Output the [X, Y] coordinate of the center of the cell containing the given text.  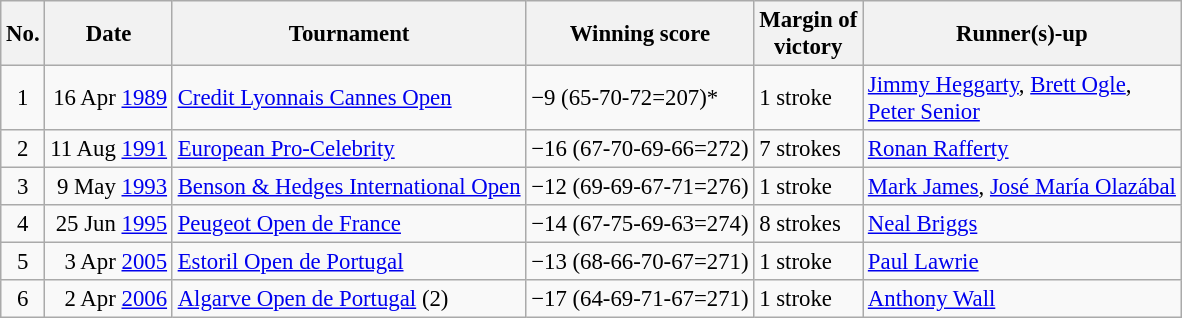
Credit Lyonnais Cannes Open [349, 98]
2 Apr 2006 [108, 299]
−16 (67-70-69-66=272) [640, 149]
Anthony Wall [1022, 299]
Winning score [640, 34]
25 Jun 1995 [108, 224]
−13 (68-66-70-67=271) [640, 262]
Ronan Rafferty [1022, 149]
No. [23, 34]
Date [108, 34]
1 [23, 98]
−17 (64-69-71-67=271) [640, 299]
−9 (65-70-72=207)* [640, 98]
Margin ofvictory [808, 34]
3 [23, 187]
Benson & Hedges International Open [349, 187]
3 Apr 2005 [108, 262]
Estoril Open de Portugal [349, 262]
7 strokes [808, 149]
Algarve Open de Portugal (2) [349, 299]
Neal Briggs [1022, 224]
4 [23, 224]
−14 (67-75-69-63=274) [640, 224]
Mark James, José María Olazábal [1022, 187]
5 [23, 262]
6 [23, 299]
8 strokes [808, 224]
9 May 1993 [108, 187]
Peugeot Open de France [349, 224]
2 [23, 149]
European Pro-Celebrity [349, 149]
Runner(s)-up [1022, 34]
Paul Lawrie [1022, 262]
−12 (69-69-67-71=276) [640, 187]
Jimmy Heggarty, Brett Ogle, Peter Senior [1022, 98]
Tournament [349, 34]
16 Apr 1989 [108, 98]
11 Aug 1991 [108, 149]
